Search for the cell housing the specified text and yield its [x, y] center coordinate. 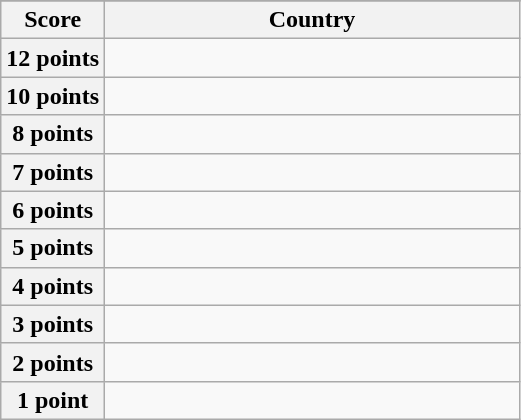
4 points [53, 286]
6 points [53, 210]
Score [53, 20]
12 points [53, 58]
1 point [53, 400]
Country [312, 20]
5 points [53, 248]
7 points [53, 172]
8 points [53, 134]
3 points [53, 324]
10 points [53, 96]
2 points [53, 362]
